For the text-containing cell, return its midpoint in (X, Y) coordinate format. 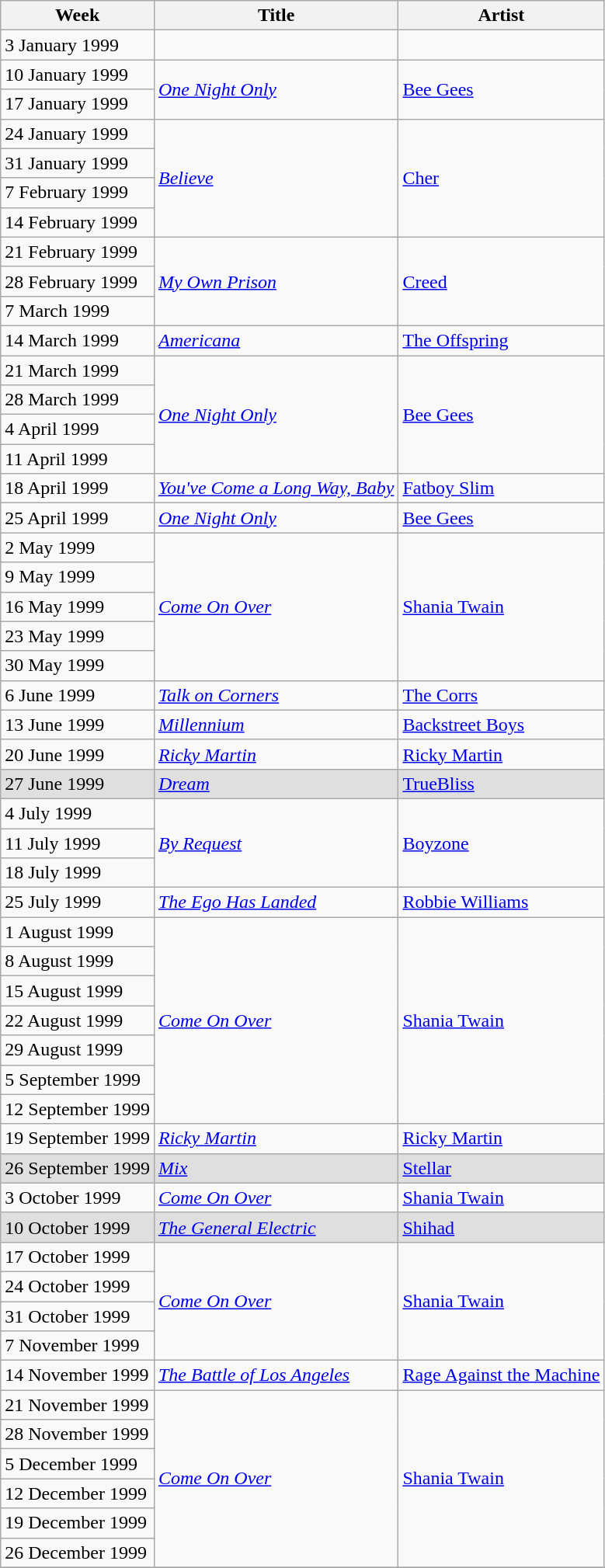
TrueBliss (502, 784)
Creed (502, 281)
Millennium (276, 725)
The Battle of Los Angeles (276, 1375)
2 May 1999 (78, 548)
17 October 1999 (78, 1257)
By Request (276, 843)
20 June 1999 (78, 754)
10 October 1999 (78, 1227)
Mix (276, 1168)
Talk on Corners (276, 695)
25 April 1999 (78, 518)
19 September 1999 (78, 1139)
Americana (276, 340)
15 August 1999 (78, 991)
24 October 1999 (78, 1286)
Fatboy Slim (502, 488)
Stellar (502, 1168)
7 November 1999 (78, 1346)
14 March 1999 (78, 340)
12 December 1999 (78, 1493)
10 January 1999 (78, 75)
25 July 1999 (78, 902)
Title (276, 16)
3 October 1999 (78, 1198)
31 January 1999 (78, 163)
Robbie Williams (502, 902)
28 March 1999 (78, 400)
28 November 1999 (78, 1434)
Rage Against the Machine (502, 1375)
5 December 1999 (78, 1464)
23 May 1999 (78, 636)
The Corrs (502, 695)
The Offspring (502, 340)
Shihad (502, 1227)
17 January 1999 (78, 104)
9 May 1999 (78, 577)
Cher (502, 178)
Boyzone (502, 843)
Artist (502, 16)
14 February 1999 (78, 222)
21 November 1999 (78, 1405)
1 August 1999 (78, 932)
26 December 1999 (78, 1552)
My Own Prison (276, 281)
4 July 1999 (78, 813)
18 July 1999 (78, 873)
7 March 1999 (78, 311)
4 April 1999 (78, 429)
You've Come a Long Way, Baby (276, 488)
22 August 1999 (78, 1020)
Backstreet Boys (502, 725)
24 January 1999 (78, 134)
29 August 1999 (78, 1050)
21 March 1999 (78, 370)
16 May 1999 (78, 607)
Believe (276, 178)
The Ego Has Landed (276, 902)
12 September 1999 (78, 1109)
8 August 1999 (78, 961)
31 October 1999 (78, 1316)
6 June 1999 (78, 695)
Week (78, 16)
26 September 1999 (78, 1168)
11 July 1999 (78, 843)
7 February 1999 (78, 193)
5 September 1999 (78, 1080)
11 April 1999 (78, 459)
14 November 1999 (78, 1375)
13 June 1999 (78, 725)
18 April 1999 (78, 488)
28 February 1999 (78, 281)
27 June 1999 (78, 784)
19 December 1999 (78, 1523)
21 February 1999 (78, 252)
30 May 1999 (78, 666)
Dream (276, 784)
3 January 1999 (78, 45)
The General Electric (276, 1227)
